Determine the [X, Y] coordinate at the center of the cell enclosing the given text.  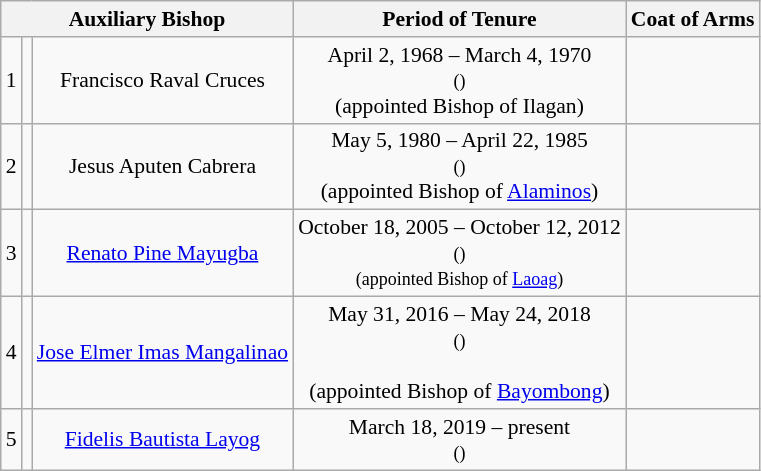
Renato Pine Mayugba [162, 254]
May 5, 1980 – April 22, 1985 () (appointed Bishop of Alaminos) [460, 166]
3 [12, 254]
May 31, 2016 – May 24, 2018 ()(appointed Bishop of Bayombong) [460, 353]
October 18, 2005 – October 12, 2012 () (appointed Bishop of Laoag) [460, 254]
Fidelis Bautista Layog [162, 440]
March 18, 2019 – present () [460, 440]
4 [12, 353]
Francisco Raval Cruces [162, 80]
Jesus Aputen Cabrera [162, 166]
April 2, 1968 – March 4, 1970 () (appointed Bishop of Ilagan) [460, 80]
1 [12, 80]
2 [12, 166]
Coat of Arms [693, 19]
Period of Tenure [460, 19]
Jose Elmer Imas Mangalinao [162, 353]
5 [12, 440]
Auxiliary Bishop [147, 19]
